Locate the cell with the specified text and output its (x, y) center coordinate. 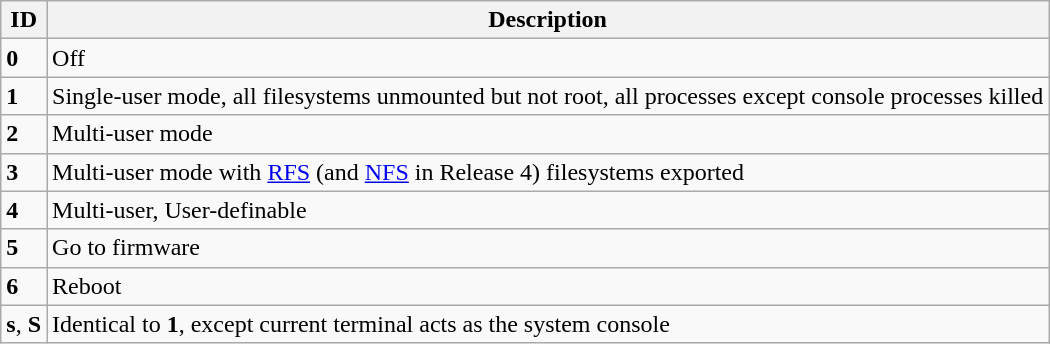
1 (24, 96)
ID (24, 20)
Multi-user mode (548, 134)
0 (24, 58)
Multi-user mode with RFS (and NFS in Release 4) filesystems exported (548, 172)
Go to firmware (548, 248)
Identical to 1, except current terminal acts as the system console (548, 324)
s, S (24, 324)
Single-user mode, all filesystems unmounted but not root, all processes except console processes killed (548, 96)
6 (24, 286)
Multi-user, User-definable (548, 210)
2 (24, 134)
Description (548, 20)
3 (24, 172)
Off (548, 58)
5 (24, 248)
Reboot (548, 286)
4 (24, 210)
